From the cell containing the given text, extract its center point as (X, Y) coordinate. 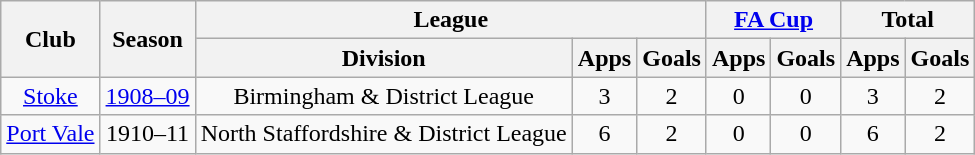
1908–09 (148, 96)
Season (148, 39)
Division (384, 58)
Club (50, 39)
League (450, 20)
Total (908, 20)
FA Cup (773, 20)
North Staffordshire & District League (384, 134)
Birmingham & District League (384, 96)
Stoke (50, 96)
Port Vale (50, 134)
1910–11 (148, 134)
